From the cell containing the given text, extract its center point as (x, y) coordinate. 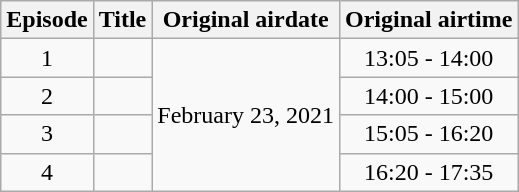
Title (122, 20)
14:00 - 15:00 (429, 96)
Original airdate (246, 20)
1 (47, 58)
3 (47, 134)
Episode (47, 20)
13:05 - 14:00 (429, 58)
2 (47, 96)
February 23, 2021 (246, 115)
16:20 - 17:35 (429, 172)
4 (47, 172)
15:05 - 16:20 (429, 134)
Original airtime (429, 20)
